Capture the cell that displays the provided text and extract its [x, y] central coordinate. 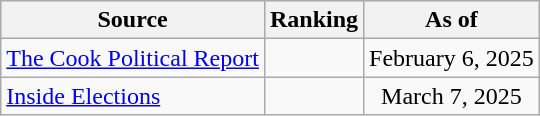
March 7, 2025 [452, 96]
February 6, 2025 [452, 58]
Ranking [314, 20]
The Cook Political Report [133, 58]
As of [452, 20]
Inside Elections [133, 96]
Source [133, 20]
